Identify which cell holds the provided text, then report its [X, Y] central coordinate. 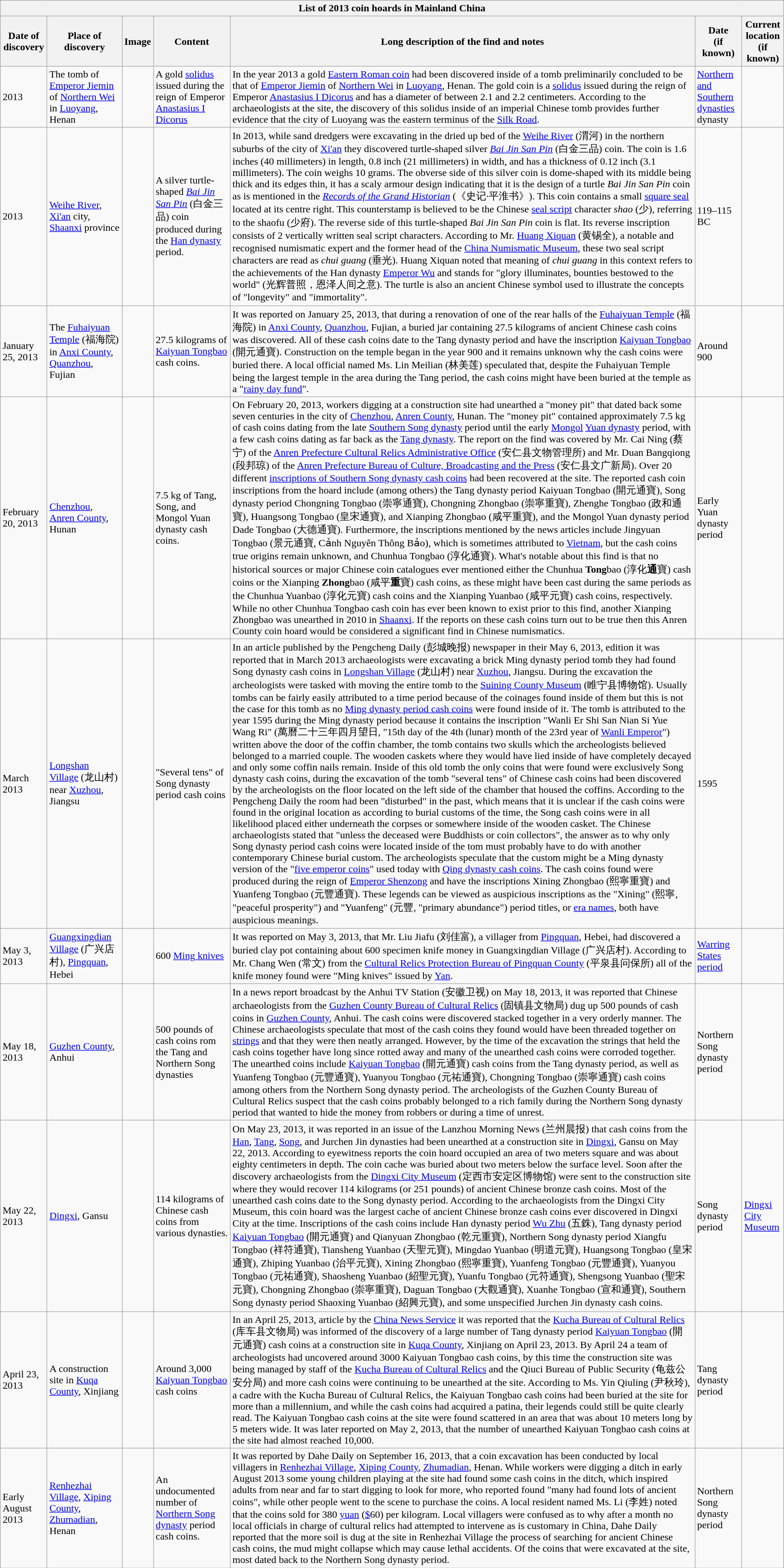
1595 [718, 783]
March 2013 [24, 783]
Guangxingdian Village (广兴店村), Pingquan, Hebei [85, 956]
Current location(if known) [763, 41]
February 20, 2013 [24, 518]
Dingxi City Museum [763, 1216]
April 23, 2013 [24, 1380]
27.5 kilograms of Kaiyuan Tongbao cash coins. [192, 351]
Longshan Village (龙山村) near Xuzhou, Jiangsu [85, 783]
Dingxi, Gansu [85, 1216]
May 22, 2013 [24, 1216]
Early August 2013 [24, 1508]
An undocumented number of Northern Song dynasty period cash coins. [192, 1508]
Image [137, 41]
A construction site in Kuqa County, Xinjiang [85, 1380]
The Fuhaiyuan Temple (福海院) in Anxi County, Quanzhou, Fujian [85, 351]
Warring States period [718, 956]
500 pounds of cash coins rom the Tang and Northern Song dynasties [192, 1052]
Place of discovery [85, 41]
January 25, 2013 [24, 351]
119–115 BC [718, 216]
Long description of the find and notes [462, 41]
Content [192, 41]
Date of discovery [24, 41]
Chenzhou, Anren County, Hunan [85, 518]
Around 3,000 Kaiyuan Tongbao cash coins [192, 1380]
"Several tens" of Song dynasty period cash coins [192, 783]
600 Ming knives [192, 956]
Renhezhai Village, Xiping County, Zhumadian, Henan [85, 1508]
Northern and Southern dynasties dynasty [718, 97]
114 kilograms of Chinese cash coins from various dynasties. [192, 1216]
List of 2013 coin hoards in Mainland China [392, 8]
Around 900 [718, 351]
A gold solidus issued during the reign of Emperor Anastasius I Dicorus [192, 97]
Weihe River, Xi'an city, Shaanxi province [85, 216]
Guzhen County, Anhui [85, 1052]
Song dynasty period [718, 1216]
Tang dynasty period [718, 1380]
Early Yuan dynasty period [718, 518]
The tomb of Emperor Jiemin of Northern Wei in Luoyang, Henan [85, 97]
May 3, 2013 [24, 956]
May 18, 2013 [24, 1052]
7.5 kg of Tang, Song, and Mongol Yuan dynasty cash coins. [192, 518]
A silver turtle-shaped Bai Jin San Pin (白金三品) coin produced during the Han dynasty period. [192, 216]
Date(if known) [718, 41]
